Return [X, Y] of the center of cell containing provided text 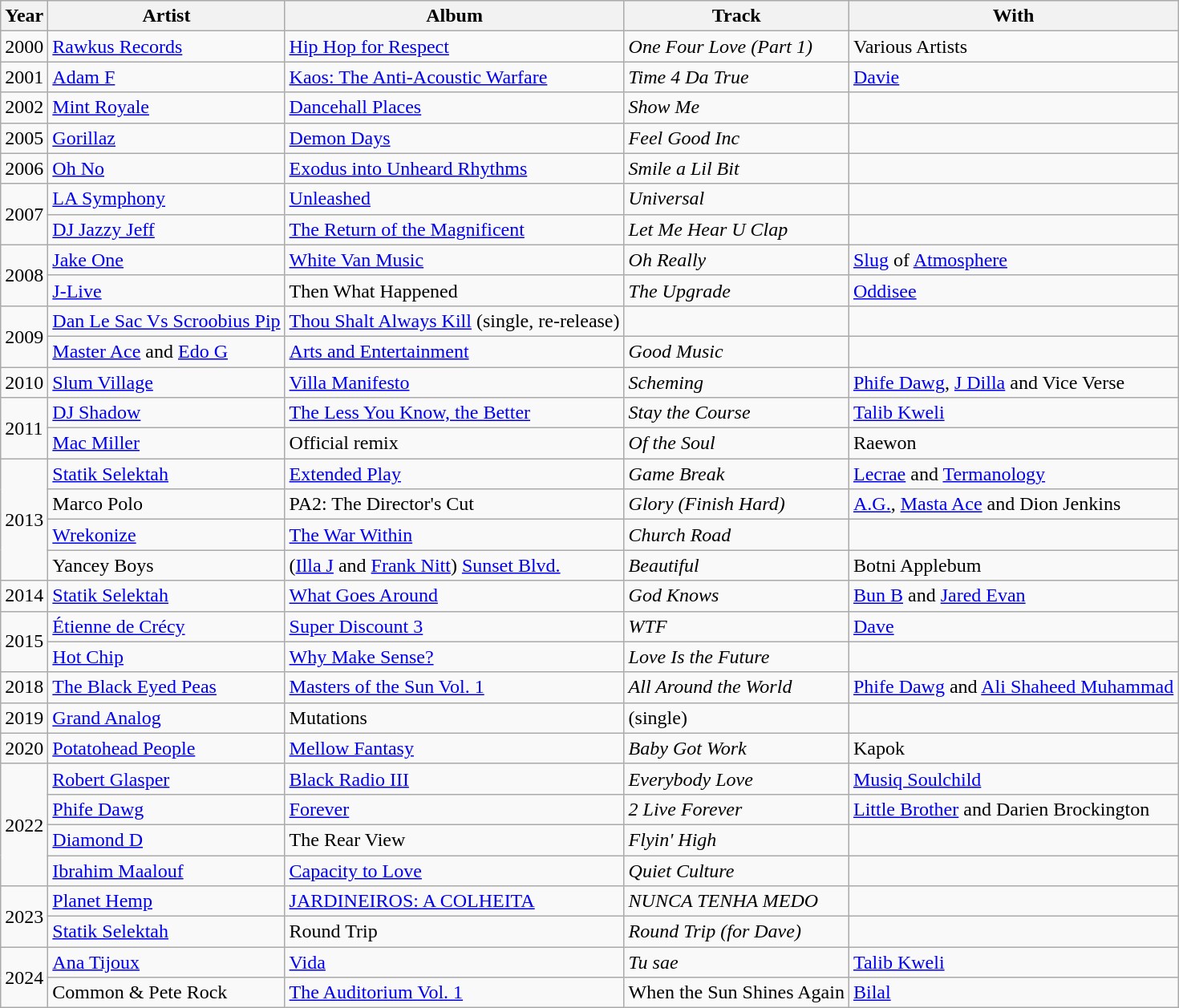
Exodus into Unheard Rhythms [454, 168]
Villa Manifesto [454, 383]
Gorillaz [167, 138]
2002 [24, 107]
2018 [24, 687]
Marco Polo [167, 504]
Potatohead People [167, 748]
Tu sae [736, 962]
(single) [736, 718]
2001 [24, 77]
Mint Royale [167, 107]
Étienne de Crécy [167, 626]
Ana Tijoux [167, 962]
Game Break [736, 474]
2011 [24, 428]
Why Make Sense? [454, 657]
Album [454, 16]
The Rear View [454, 840]
Hip Hop for Respect [454, 47]
The Upgrade [736, 290]
Wrekonize [167, 535]
Jake One [167, 260]
White Van Music [454, 260]
2024 [24, 978]
Baby Got Work [736, 748]
Time 4 Da True [736, 77]
Let Me Hear U Clap [736, 229]
2005 [24, 138]
Glory (Finish Hard) [736, 504]
Oddisee [1013, 290]
Yancey Boys [167, 565]
Robert Glasper [167, 779]
(Illa J and Frank Nitt) Sunset Blvd. [454, 565]
Official remix [454, 443]
2022 [24, 824]
The Black Eyed Peas [167, 687]
Botni Applebum [1013, 565]
Mutations [454, 718]
With [1013, 16]
PA2: The Director's Cut [454, 504]
Phife Dawg [167, 809]
Smile a Lil Bit [736, 168]
The War Within [454, 535]
Phife Dawg and Ali Shaheed Muhammad [1013, 687]
Dan Le Sac Vs Scroobius Pip [167, 321]
Track [736, 16]
The Less You Know, the Better [454, 413]
NUNCA TENHA MEDO [736, 901]
Forever [454, 809]
Love Is the Future [736, 657]
Unleashed [454, 199]
2023 [24, 917]
WTF [736, 626]
2008 [24, 275]
One Four Love (Part 1) [736, 47]
2000 [24, 47]
Beautiful [736, 565]
Feel Good Inc [736, 138]
Musiq Soulchild [1013, 779]
Kapok [1013, 748]
Common & Pete Rock [167, 993]
Show Me [736, 107]
Quiet Culture [736, 870]
2019 [24, 718]
Ibrahim Maalouf [167, 870]
Thou Shalt Always Kill (single, re-release) [454, 321]
Oh Really [736, 260]
Little Brother and Darien Brockington [1013, 809]
Capacity to Love [454, 870]
What Goes Around [454, 596]
A.G., Masta Ace and Dion Jenkins [1013, 504]
Kaos: The Anti-Acoustic Warfare [454, 77]
Of the Soul [736, 443]
Round Trip (for Dave) [736, 932]
Round Trip [454, 932]
Good Music [736, 351]
Planet Hemp [167, 901]
2009 [24, 336]
The Return of the Magnificent [454, 229]
Extended Play [454, 474]
Masters of the Sun Vol. 1 [454, 687]
Church Road [736, 535]
2020 [24, 748]
Mac Miller [167, 443]
The Auditorium Vol. 1 [454, 993]
Mellow Fantasy [454, 748]
Bilal [1013, 993]
Davie [1013, 77]
Flyin' High [736, 840]
DJ Jazzy Jeff [167, 229]
Hot Chip [167, 657]
Slum Village [167, 383]
God Knows [736, 596]
2006 [24, 168]
Rawkus Records [167, 47]
Universal [736, 199]
Oh No [167, 168]
Dave [1013, 626]
J-Live [167, 290]
All Around the World [736, 687]
Slug of Atmosphere [1013, 260]
Year [24, 16]
Master Ace and Edo G [167, 351]
Scheming [736, 383]
2010 [24, 383]
Vida [454, 962]
2015 [24, 642]
2007 [24, 214]
Artist [167, 16]
DJ Shadow [167, 413]
Diamond D [167, 840]
When the Sun Shines Again [736, 993]
Adam F [167, 77]
Grand Analog [167, 718]
Lecrae and Termanology [1013, 474]
Raewon [1013, 443]
LA Symphony [167, 199]
2013 [24, 520]
Arts and Entertainment [454, 351]
Bun B and Jared Evan [1013, 596]
Stay the Course [736, 413]
Super Discount 3 [454, 626]
Demon Days [454, 138]
Phife Dawg, J Dilla and Vice Verse [1013, 383]
2 Live Forever [736, 809]
Then What Happened [454, 290]
Everybody Love [736, 779]
JARDINEIROS: A COLHEITA [454, 901]
Black Radio III [454, 779]
Dancehall Places [454, 107]
2014 [24, 596]
Various Artists [1013, 47]
